Search for the cell housing the specified text and yield its (x, y) center coordinate. 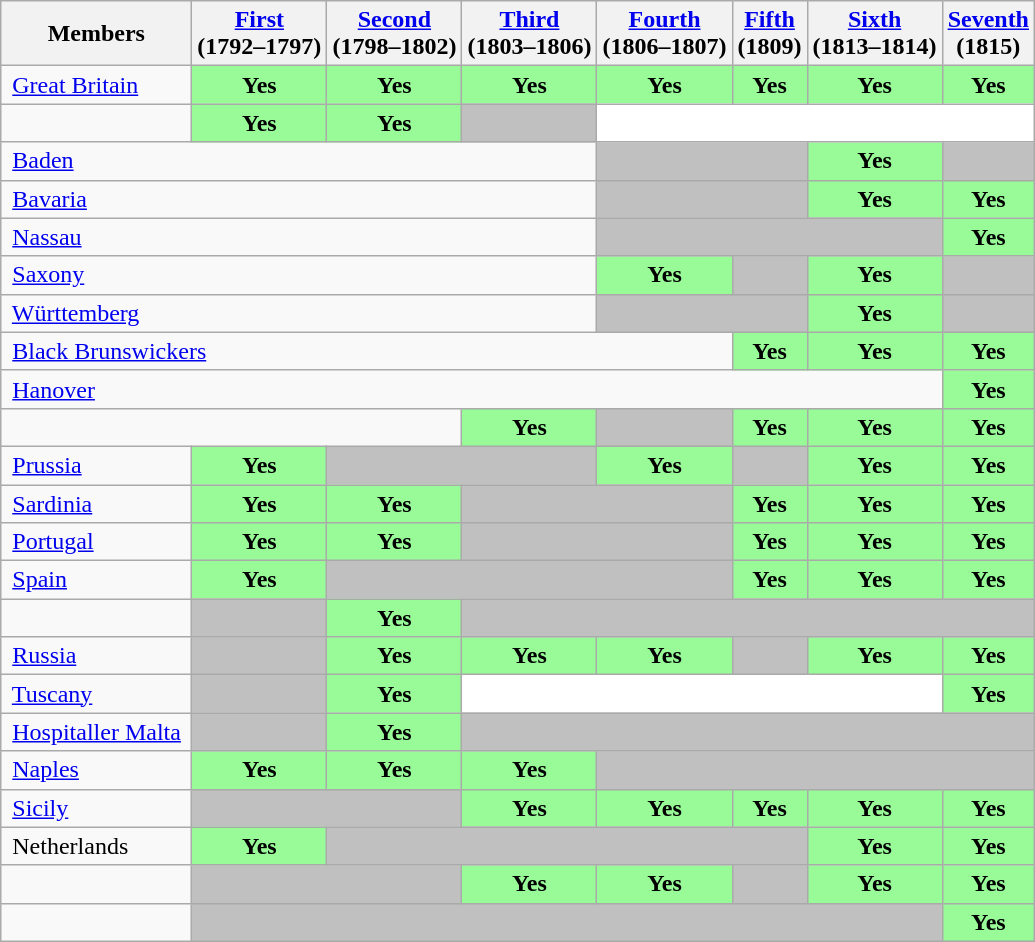
Black Brunswickers (366, 351)
Second(1798–1802) (394, 34)
Württemberg (299, 313)
Seventh(1815) (988, 34)
Fourth(1806–1807) (664, 34)
Portugal (96, 542)
Sicily (96, 808)
Third(1803–1806) (530, 34)
Sixth(1813–1814) (874, 34)
Sardinia (96, 503)
Great Britain (96, 85)
Hanover (472, 389)
Members (96, 34)
First(1792–1797) (260, 34)
Spain (96, 580)
Fifth(1809) (770, 34)
Prussia (96, 465)
Russia (96, 656)
Hospitaller Malta (96, 732)
Bavaria (299, 199)
Tuscany (96, 694)
Nassau (299, 237)
Saxony (299, 275)
Netherlands (96, 846)
Naples (96, 770)
Baden (299, 161)
